Identify which cell holds the provided text, then report its [X, Y] central coordinate. 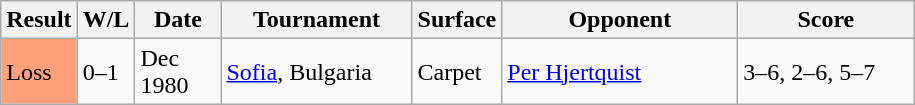
0–1 [106, 72]
Date [178, 20]
Dec 1980 [178, 72]
Carpet [457, 72]
W/L [106, 20]
3–6, 2–6, 5–7 [826, 72]
Tournament [316, 20]
Sofia, Bulgaria [316, 72]
Loss [39, 72]
Per Hjertquist [620, 72]
Result [39, 20]
Score [826, 20]
Opponent [620, 20]
Surface [457, 20]
